Locate the cell with the specified text and output its (X, Y) center coordinate. 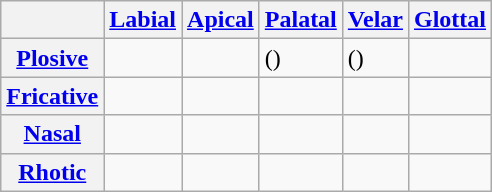
Palatal (300, 20)
Nasal (52, 134)
Plosive (52, 58)
Glottal (450, 20)
Fricative (52, 96)
Velar (375, 20)
Rhotic (52, 172)
Labial (143, 20)
Apical (221, 20)
